Identify which cell holds the provided text, then report its [X, Y] central coordinate. 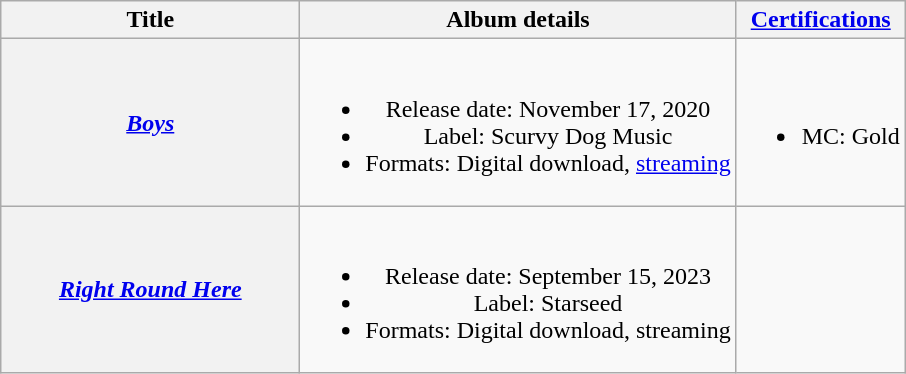
Release date: November 17, 2020Label: Scurvy Dog MusicFormats: Digital download, streaming [518, 122]
Release date: September 15, 2023Label: StarseedFormats: Digital download, streaming [518, 290]
Album details [518, 20]
Certifications [820, 20]
MC: Gold [820, 122]
Right Round Here [150, 290]
Title [150, 20]
Boys [150, 122]
